Find where the given text appears and provide that cell's center as (x, y) coordinate. 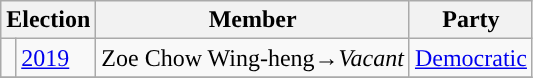
Party (470, 20)
Zoe Chow Wing-heng→Vacant (253, 58)
Member (253, 20)
Democratic (470, 58)
Election (48, 20)
2019 (56, 58)
